Return the (x, y) coordinate for the center point of the cell that contains the specified text.  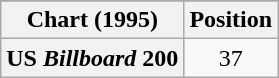
Position (231, 20)
US Billboard 200 (92, 58)
Chart (1995) (92, 20)
37 (231, 58)
